Return the (X, Y) coordinate for the center point of the cell that contains the specified text.  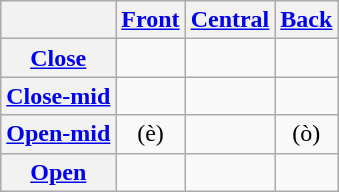
Close (58, 58)
Open (58, 172)
(ò) (306, 134)
Central (230, 20)
(è) (150, 134)
Front (150, 20)
Back (306, 20)
Open-mid (58, 134)
Close-mid (58, 96)
